Capture the cell that displays the provided text and extract its (x, y) central coordinate. 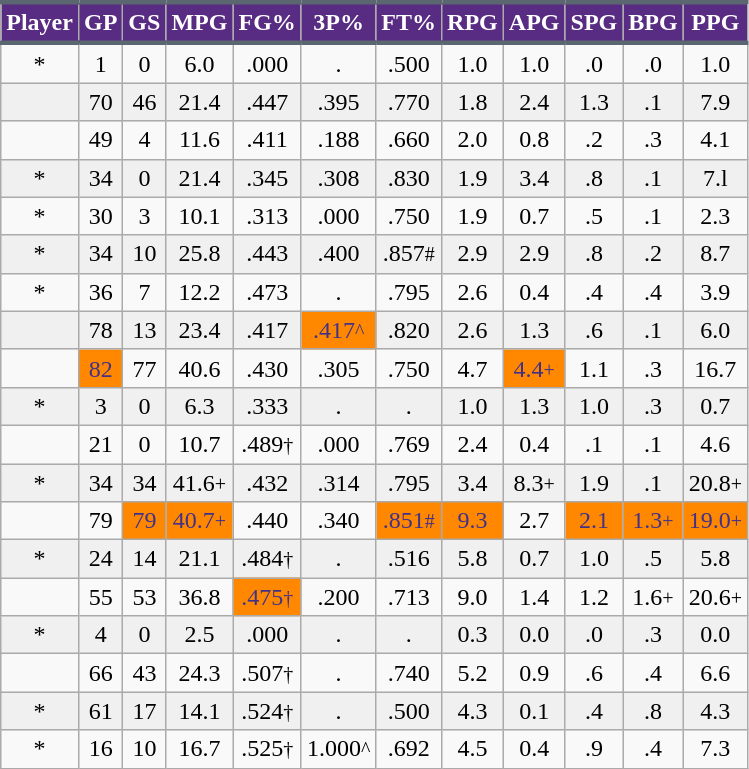
.857# (409, 254)
0.8 (534, 140)
14 (144, 559)
FG% (267, 22)
17 (144, 711)
.692 (409, 749)
.313 (267, 216)
.447 (267, 102)
11.6 (200, 140)
1.6+ (653, 597)
0.1 (534, 711)
78 (100, 330)
BPG (653, 22)
7.3 (715, 749)
.820 (409, 330)
Player (40, 22)
.851# (409, 521)
5.2 (473, 673)
6.3 (200, 406)
.9 (594, 749)
.395 (338, 102)
.340 (338, 521)
20.6+ (715, 597)
.713 (409, 597)
2.3 (715, 216)
.475† (267, 597)
0.3 (473, 635)
.188 (338, 140)
.525† (267, 749)
FT% (409, 22)
1.4 (534, 597)
7.9 (715, 102)
.830 (409, 178)
PPG (715, 22)
4.1 (715, 140)
.432 (267, 483)
8.7 (715, 254)
.333 (267, 406)
.440 (267, 521)
.200 (338, 597)
2.5 (200, 635)
.305 (338, 368)
.484† (267, 559)
4.6 (715, 444)
1.1 (594, 368)
MPG (200, 22)
40.6 (200, 368)
2.7 (534, 521)
8.3+ (534, 483)
.507† (267, 673)
40.7+ (200, 521)
4.4+ (534, 368)
1.3+ (653, 521)
7 (144, 292)
.308 (338, 178)
1 (100, 63)
16 (100, 749)
.430 (267, 368)
4.7 (473, 368)
.740 (409, 673)
30 (100, 216)
82 (100, 368)
21.1 (200, 559)
2.0 (473, 140)
49 (100, 140)
APG (534, 22)
RPG (473, 22)
2.1 (594, 521)
4.5 (473, 749)
12.2 (200, 292)
13 (144, 330)
.769 (409, 444)
36 (100, 292)
66 (100, 673)
.524† (267, 711)
1.000^ (338, 749)
20.8+ (715, 483)
41.6+ (200, 483)
GS (144, 22)
61 (100, 711)
3P% (338, 22)
9.3 (473, 521)
21 (100, 444)
23.4 (200, 330)
.489† (267, 444)
.516 (409, 559)
25.8 (200, 254)
.770 (409, 102)
36.8 (200, 597)
.400 (338, 254)
46 (144, 102)
19.0+ (715, 521)
SPG (594, 22)
.443 (267, 254)
.417 (267, 330)
.314 (338, 483)
10.7 (200, 444)
.411 (267, 140)
43 (144, 673)
14.1 (200, 711)
53 (144, 597)
.345 (267, 178)
1.8 (473, 102)
24.3 (200, 673)
7.l (715, 178)
1.2 (594, 597)
9.0 (473, 597)
GP (100, 22)
0.9 (534, 673)
55 (100, 597)
.473 (267, 292)
6.6 (715, 673)
24 (100, 559)
3.9 (715, 292)
.417^ (338, 330)
70 (100, 102)
.660 (409, 140)
10.1 (200, 216)
77 (144, 368)
